Capture the cell that displays the provided text and extract its [X, Y] central coordinate. 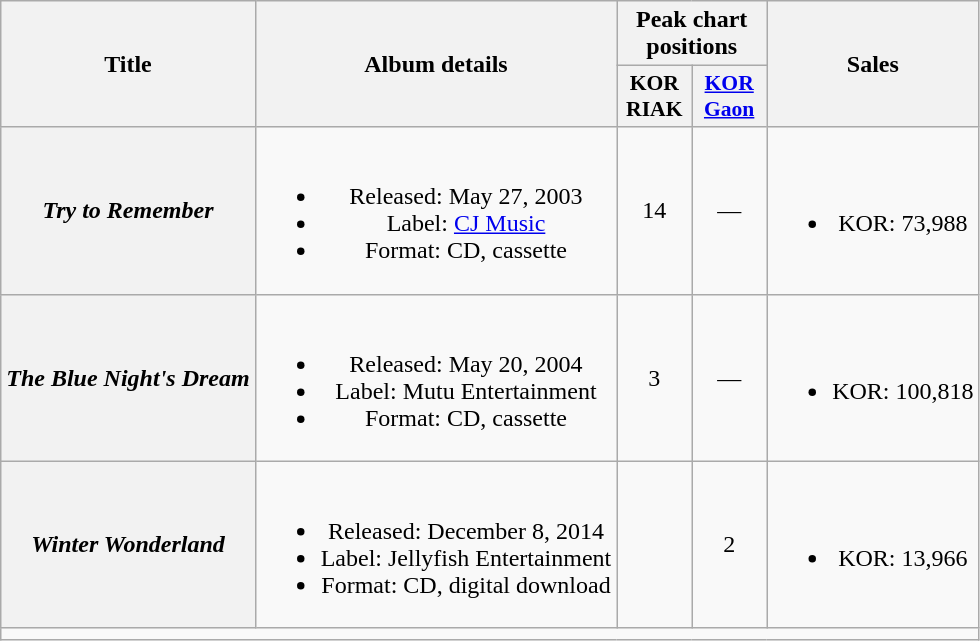
Try to Remember [128, 210]
KOR: 100,818 [873, 378]
2 [730, 544]
Released: December 8, 2014Label: Jellyfish EntertainmentFormat: CD, digital download [436, 544]
Title [128, 64]
KOR: 73,988 [873, 210]
The Blue Night's Dream [128, 378]
3 [654, 378]
Released: May 27, 2003Label: CJ MusicFormat: CD, cassette [436, 210]
Released: May 20, 2004Label: Mutu EntertainmentFormat: CD, cassette [436, 378]
Winter Wonderland [128, 544]
14 [654, 210]
KORRIAK [654, 96]
KORGaon [730, 96]
KOR: 13,966 [873, 544]
Peak chart positions [692, 34]
Sales [873, 64]
Album details [436, 64]
